Scan for the cell matching the given text and deliver its (x, y) coordinate at center. 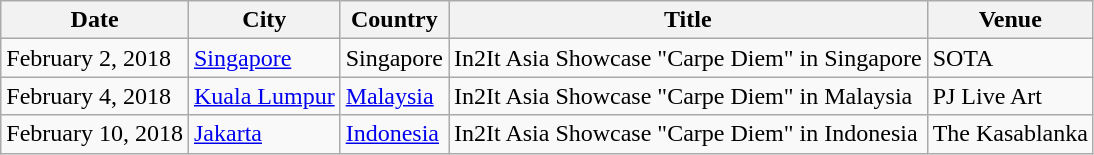
February 4, 2018 (95, 96)
PJ Live Art (1010, 96)
Indonesia (394, 134)
February 10, 2018 (95, 134)
In2It Asia Showcase "Carpe Diem" in Malaysia (688, 96)
Venue (1010, 20)
Malaysia (394, 96)
Jakarta (264, 134)
Kuala Lumpur (264, 96)
Title (688, 20)
Country (394, 20)
In2It Asia Showcase "Carpe Diem" in Indonesia (688, 134)
In2It Asia Showcase "Carpe Diem" in Singapore (688, 58)
Date (95, 20)
February 2, 2018 (95, 58)
City (264, 20)
The Kasablanka (1010, 134)
SOTA (1010, 58)
